Capture the cell that displays the provided text and extract its (x, y) central coordinate. 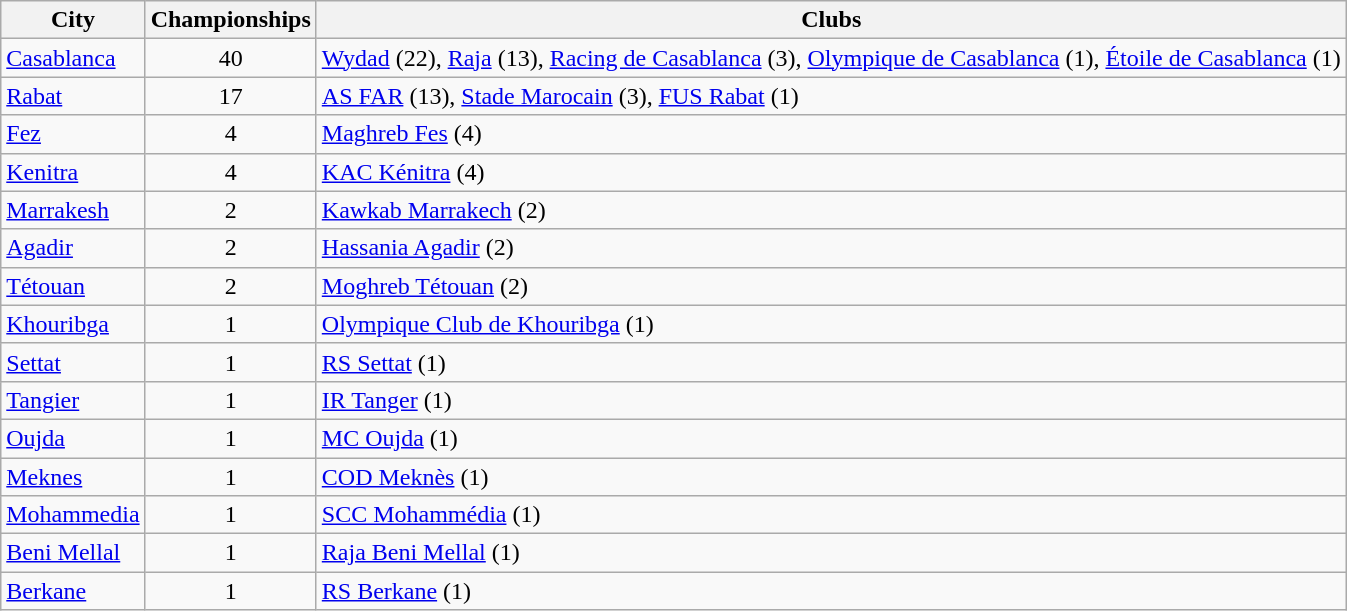
Raja Beni Mellal (1) (831, 553)
Championships (230, 20)
City (73, 20)
Beni Mellal (73, 553)
Tangier (73, 400)
40 (230, 58)
Tétouan (73, 286)
Kawkab Marrakech (2) (831, 210)
Kenitra (73, 172)
AS FAR (13), Stade Marocain (3), FUS Rabat (1) (831, 96)
Clubs (831, 20)
Oujda (73, 438)
Settat (73, 362)
17 (230, 96)
Agadir (73, 248)
SCC Mohammédia (1) (831, 515)
Khouribga (73, 324)
Rabat (73, 96)
IR Tanger (1) (831, 400)
Hassania Agadir (2) (831, 248)
Marrakesh (73, 210)
MC Oujda (1) (831, 438)
Casablanca (73, 58)
Fez (73, 134)
Olympique Club de Khouribga (1) (831, 324)
RS Settat (1) (831, 362)
KAC Kénitra (4) (831, 172)
Meknes (73, 477)
RS Berkane (1) (831, 591)
Wydad (22), Raja (13), Racing de Casablanca (3), Olympique de Casablanca (1), Étoile de Casablanca (1) (831, 58)
Mohammedia (73, 515)
Maghreb Fes (4) (831, 134)
Moghreb Tétouan (2) (831, 286)
COD Meknès (1) (831, 477)
Berkane (73, 591)
